Find where the given text appears and provide that cell's center as [X, Y] coordinate. 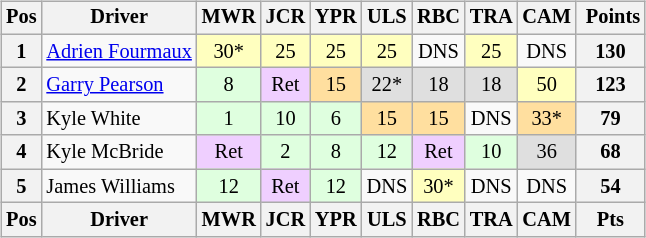
5 [21, 186]
James Williams [118, 186]
22* [387, 85]
79 [610, 119]
130 [610, 51]
Adrien Fourmaux [118, 51]
3 [21, 119]
68 [610, 152]
Kyle White [118, 119]
Pts [610, 220]
Points [610, 18]
6 [336, 119]
33* [547, 119]
50 [547, 85]
123 [610, 85]
Garry Pearson [118, 85]
4 [21, 152]
36 [547, 152]
Kyle McBride [118, 152]
54 [610, 186]
